Output the (x, y) coordinate of the center of the cell containing the given text.  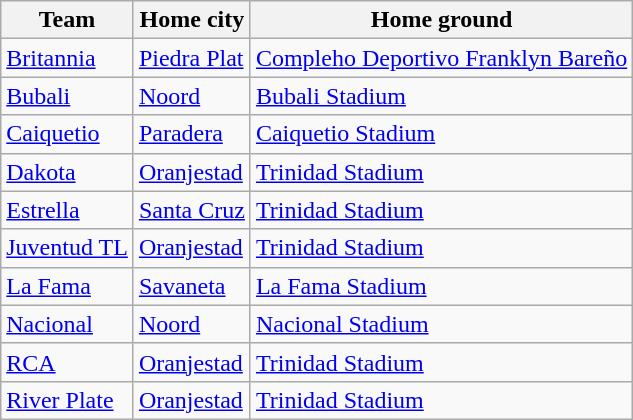
Nacional Stadium (441, 324)
Savaneta (192, 286)
Nacional (68, 324)
River Plate (68, 400)
Home city (192, 20)
Santa Cruz (192, 210)
Piedra Plat (192, 58)
La Fama (68, 286)
Bubali Stadium (441, 96)
Estrella (68, 210)
Paradera (192, 134)
Home ground (441, 20)
Caiquetio Stadium (441, 134)
Britannia (68, 58)
Dakota (68, 172)
RCA (68, 362)
Team (68, 20)
Bubali (68, 96)
Caiquetio (68, 134)
Compleho Deportivo Franklyn Bareño (441, 58)
Juventud TL (68, 248)
La Fama Stadium (441, 286)
